Provide the (x, y) coordinate of the cell's center where the given text is located.  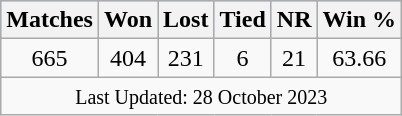
Win % (360, 20)
Lost (186, 20)
Last Updated: 28 October 2023 (202, 96)
231 (186, 58)
6 (242, 58)
404 (128, 58)
Won (128, 20)
21 (294, 58)
Tied (242, 20)
665 (50, 58)
NR (294, 20)
Matches (50, 20)
63.66 (360, 58)
